For the text-containing cell, return its midpoint in [X, Y] coordinate format. 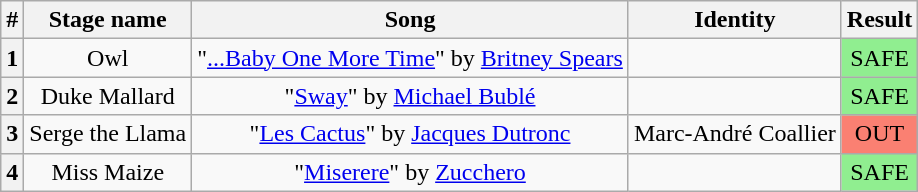
"Miserere" by Zucchero [410, 172]
Duke Mallard [108, 96]
3 [12, 134]
Miss Maize [108, 172]
"Sway" by Michael Bublé [410, 96]
Serge the Llama [108, 134]
"...Baby One More Time" by Britney Spears [410, 58]
Owl [108, 58]
Identity [734, 20]
2 [12, 96]
Song [410, 20]
OUT [879, 134]
Marc-André Coallier [734, 134]
# [12, 20]
"Les Cactus" by Jacques Dutronc [410, 134]
1 [12, 58]
Result [879, 20]
4 [12, 172]
Stage name [108, 20]
